From the cell containing the given text, extract its center point as [x, y] coordinate. 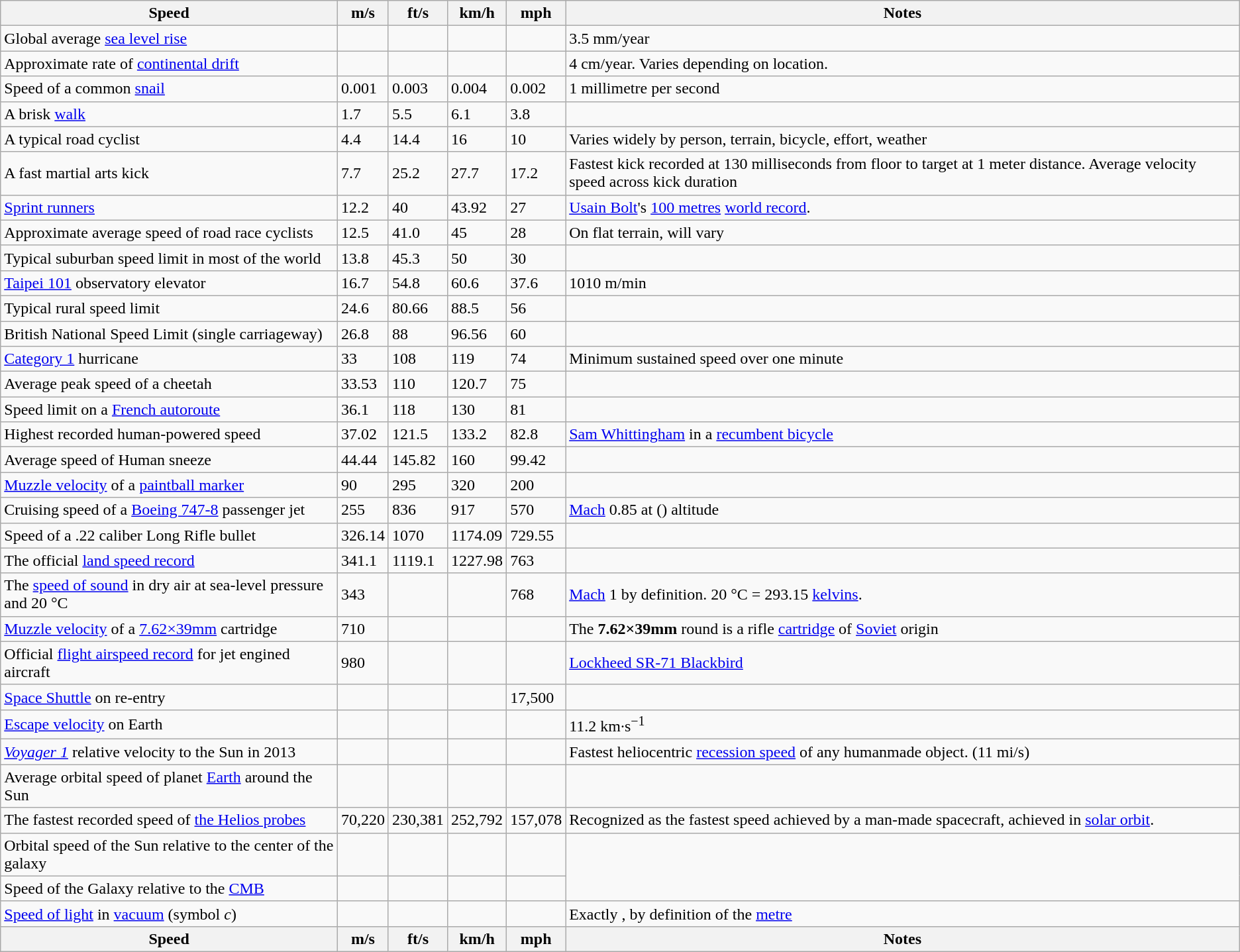
45.3 [417, 258]
10 [537, 139]
Average speed of Human sneeze [170, 460]
230,381 [417, 820]
Orbital speed of the Sun relative to the center of the galaxy [170, 855]
33.53 [363, 384]
7.7 [363, 174]
41.0 [417, 233]
Average peak speed of a cheetah [170, 384]
Sam Whittingham in a recumbent bicycle [903, 435]
44.44 [363, 460]
Cruising speed of a Boeing 747-8 passenger jet [170, 510]
Typical rural speed limit [170, 308]
81 [537, 409]
157,078 [537, 820]
255 [363, 510]
36.1 [363, 409]
145.82 [417, 460]
Exactly , by definition of the metre [903, 914]
60.6 [477, 283]
160 [477, 460]
Taipei 101 observatory elevator [170, 283]
570 [537, 510]
Muzzle velocity of a paintball marker [170, 485]
12.5 [363, 233]
Highest recorded human-powered speed [170, 435]
Speed of a .22 caliber Long Rifle bullet [170, 535]
1010 m/min [903, 283]
252,792 [477, 820]
Fastest heliocentric recession speed of any humanmade object. (11 mi/s) [903, 752]
1.7 [363, 114]
37.6 [537, 283]
70,220 [363, 820]
917 [477, 510]
28 [537, 233]
43.92 [477, 207]
25.2 [417, 174]
343 [363, 595]
Speed limit on a French autoroute [170, 409]
0.003 [417, 89]
Category 1 hurricane [170, 359]
50 [477, 258]
56 [537, 308]
88 [417, 333]
0.001 [363, 89]
The fastest recorded speed of the Helios probes [170, 820]
The official land speed record [170, 560]
320 [477, 485]
0.002 [537, 89]
74 [537, 359]
British National Speed Limit (single carriageway) [170, 333]
A fast martial arts kick [170, 174]
The 7.62×39mm round is a rifle cartridge of Soviet origin [903, 629]
Muzzle velocity of a 7.62×39mm cartridge [170, 629]
Recognized as the fastest speed achieved by a man-made spacecraft, achieved in solar orbit. [903, 820]
Mach 1 by definition. 20 °C = 293.15 kelvins. [903, 595]
37.02 [363, 435]
12.2 [363, 207]
45 [477, 233]
0.004 [477, 89]
133.2 [477, 435]
3.8 [537, 114]
120.7 [477, 384]
16.7 [363, 283]
5.5 [417, 114]
24.6 [363, 308]
119 [477, 359]
99.42 [537, 460]
108 [417, 359]
4.4 [363, 139]
1174.09 [477, 535]
A typical road cyclist [170, 139]
80.66 [417, 308]
A brisk walk [170, 114]
Approximate average speed of road race cyclists [170, 233]
30 [537, 258]
1227.98 [477, 560]
27 [537, 207]
6.1 [477, 114]
11.2 km·s−1 [903, 725]
54.8 [417, 283]
836 [417, 510]
Space Shuttle on re-entry [170, 697]
121.5 [417, 435]
The speed of sound in dry air at sea-level pressure and 20 °C [170, 595]
16 [477, 139]
763 [537, 560]
Mach 0.85 at () altitude [903, 510]
88.5 [477, 308]
Official flight airspeed record for jet engined aircraft [170, 662]
82.8 [537, 435]
Voyager 1 relative velocity to the Sun in 2013 [170, 752]
Global average sea level rise [170, 38]
980 [363, 662]
17.2 [537, 174]
On flat terrain, will vary [903, 233]
Lockheed SR-71 Blackbird [903, 662]
200 [537, 485]
3.5 mm/year [903, 38]
Escape velocity on Earth [170, 725]
1119.1 [417, 560]
Varies widely by person, terrain, bicycle, effort, weather [903, 139]
130 [477, 409]
33 [363, 359]
75 [537, 384]
110 [417, 384]
40 [417, 207]
90 [363, 485]
27.7 [477, 174]
60 [537, 333]
Speed of a common snail [170, 89]
Sprint runners [170, 207]
Usain Bolt's 100 metres world record. [903, 207]
Speed of the Galaxy relative to the CMB [170, 888]
710 [363, 629]
341.1 [363, 560]
768 [537, 595]
326.14 [363, 535]
1 millimetre per second [903, 89]
Fastest kick recorded at 130 milliseconds from floor to target at 1 meter distance. Average velocity speed across kick duration [903, 174]
Minimum sustained speed over one minute [903, 359]
118 [417, 409]
Average orbital speed of planet Earth around the Sun [170, 786]
17,500 [537, 697]
295 [417, 485]
1070 [417, 535]
14.4 [417, 139]
26.8 [363, 333]
13.8 [363, 258]
4 cm/year. Varies depending on location. [903, 64]
96.56 [477, 333]
Approximate rate of continental drift [170, 64]
Speed of light in vacuum (symbol c) [170, 914]
729.55 [537, 535]
Typical suburban speed limit in most of the world [170, 258]
